Return [x, y] of the center of cell containing provided text 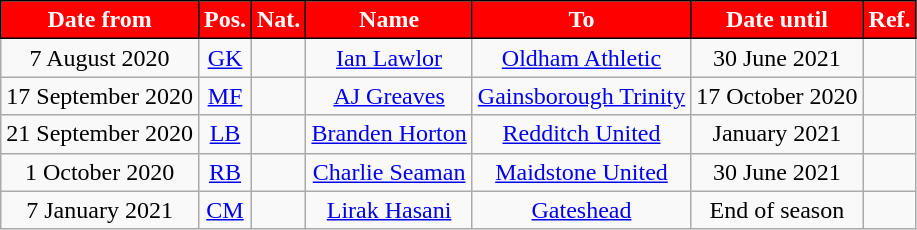
Branden Horton [389, 134]
17 October 2020 [777, 96]
January 2021 [777, 134]
Nat. [279, 20]
Lirak Hasani [389, 210]
MF [224, 96]
AJ Greaves [389, 96]
7 August 2020 [100, 58]
Oldham Athletic [581, 58]
Name [389, 20]
Charlie Seaman [389, 172]
RB [224, 172]
7 January 2021 [100, 210]
Date from [100, 20]
Ref. [890, 20]
To [581, 20]
GK [224, 58]
Date until [777, 20]
Ian Lawlor [389, 58]
Gainsborough Trinity [581, 96]
Gateshead [581, 210]
Maidstone United [581, 172]
17 September 2020 [100, 96]
LB [224, 134]
CM [224, 210]
End of season [777, 210]
1 October 2020 [100, 172]
Pos. [224, 20]
Redditch United [581, 134]
21 September 2020 [100, 134]
